Provide the [X, Y] coordinate of the cell's center where the given text is located.  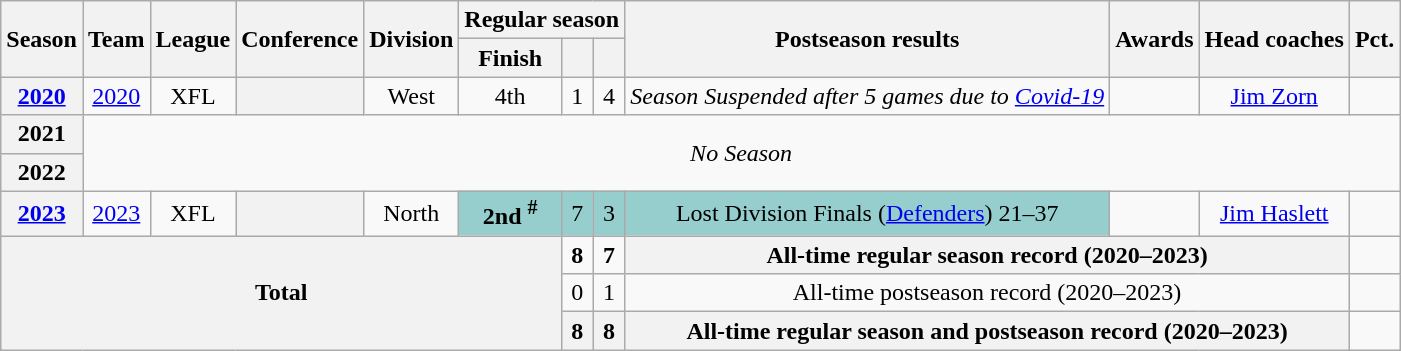
Finish [510, 58]
North [412, 214]
Total [282, 293]
West [412, 96]
Season [42, 39]
Jim Haslett [1274, 214]
2nd # [510, 214]
4th [510, 96]
4 [609, 96]
Postseason results [868, 39]
League [193, 39]
Team [116, 39]
Head coaches [1274, 39]
Season Suspended after 5 games due to Covid-19 [868, 96]
3 [609, 214]
All-time postseason record (2020–2023) [988, 293]
Lost Division Finals (Defenders) 21–37 [868, 214]
All-time regular season record (2020–2023) [988, 255]
Division [412, 39]
Conference [300, 39]
Awards [1154, 39]
All-time regular season and postseason record (2020–2023) [988, 331]
Jim Zorn [1274, 96]
0 [578, 293]
2022 [42, 172]
Pct. [1374, 39]
Regular season [542, 20]
2021 [42, 134]
No Season [740, 153]
